Pinpoint the cell where the given text exists, returning its (X, Y) midpoint coordinate. 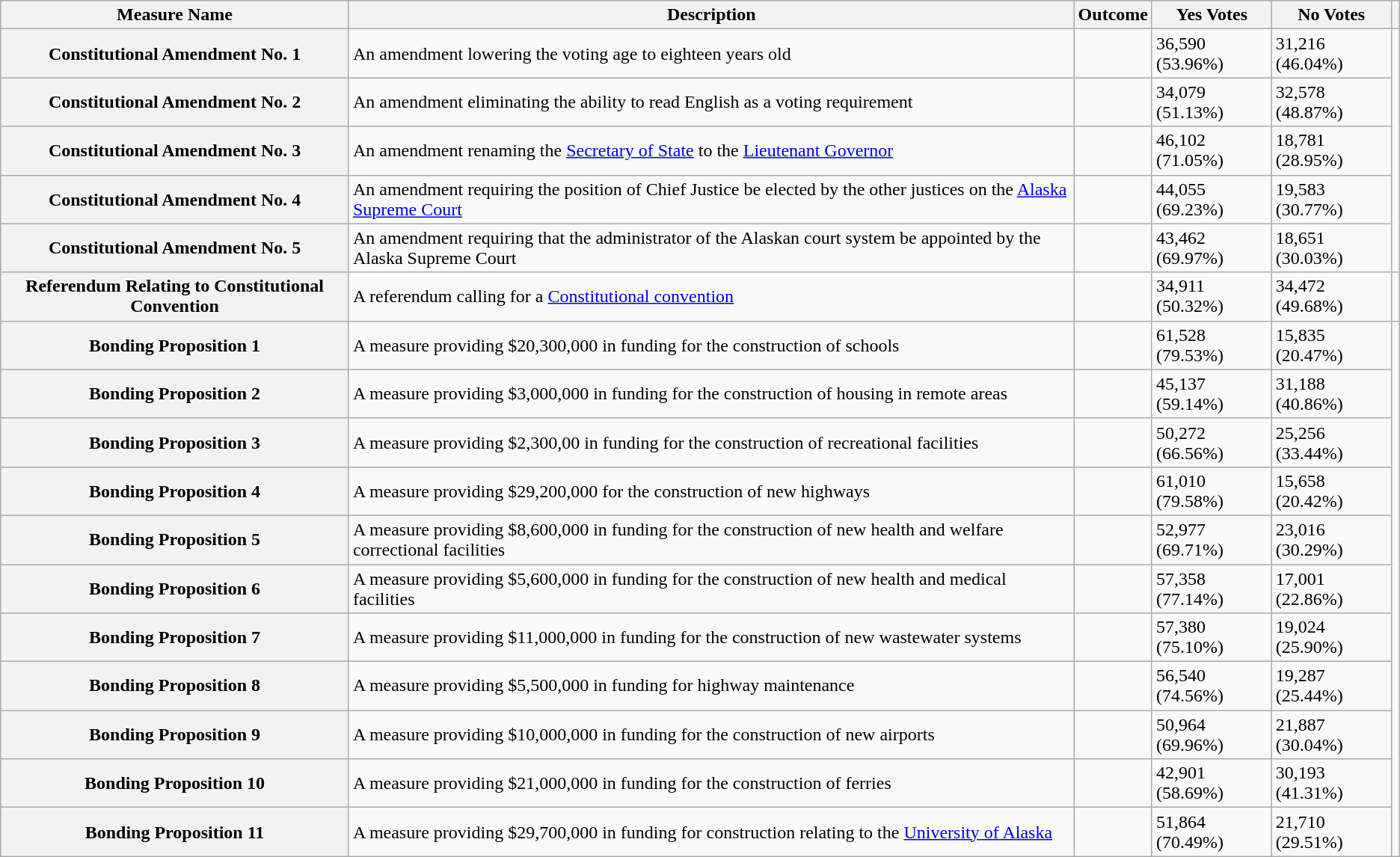
Constitutional Amendment No. 4 (175, 199)
A measure providing $8,600,000 in funding for the construction of new health and welfare correctional facilities (711, 540)
An amendment eliminating the ability to read English as a voting requirement (711, 102)
Bonding Proposition 11 (175, 832)
Constitutional Amendment No. 5 (175, 248)
Bonding Proposition 2 (175, 393)
Bonding Proposition 1 (175, 345)
Bonding Proposition 3 (175, 443)
52,977 (69.71%) (1212, 540)
34,911 (50.32%) (1212, 296)
A measure providing $3,000,000 in funding for the construction of housing in remote areas (711, 393)
A measure providing $2,300,00 in funding for the construction of recreational facilities (711, 443)
23,016 (30.29%) (1331, 540)
Measure Name (175, 15)
Constitutional Amendment No. 3 (175, 151)
An amendment requiring that the administrator of the Alaskan court system be appointed by the Alaska Supreme Court (711, 248)
44,055 (69.23%) (1212, 199)
57,380 (75.10%) (1212, 637)
Constitutional Amendment No. 2 (175, 102)
Bonding Proposition 6 (175, 588)
A measure providing $11,000,000 in funding for the construction of new wastewater systems (711, 637)
30,193 (41.31%) (1331, 784)
Bonding Proposition 4 (175, 491)
19,583 (30.77%) (1331, 199)
Description (711, 15)
Outcome (1113, 15)
Yes Votes (1212, 15)
61,528 (79.53%) (1212, 345)
45,137 (59.14%) (1212, 393)
50,964 (69.96%) (1212, 734)
36,590 (53.96%) (1212, 54)
A measure providing $21,000,000 in funding for the construction of ferries (711, 784)
17,001 (22.86%) (1331, 588)
Constitutional Amendment No. 1 (175, 54)
19,024 (25.90%) (1331, 637)
15,835 (20.47%) (1331, 345)
31,216 (46.04%) (1331, 54)
A measure providing $29,200,000 for the construction of new highways (711, 491)
43,462 (69.97%) (1212, 248)
An amendment lowering the voting age to eighteen years old (711, 54)
46,102 (71.05%) (1212, 151)
Referendum Relating to Constitutional Convention (175, 296)
A referendum calling for a Constitutional convention (711, 296)
34,472 (49.68%) (1331, 296)
A measure providing $5,600,000 in funding for the construction of new health and medical facilities (711, 588)
56,540 (74.56%) (1212, 686)
32,578 (48.87%) (1331, 102)
25,256 (33.44%) (1331, 443)
A measure providing $5,500,000 in funding for highway maintenance (711, 686)
51,864 (70.49%) (1212, 832)
21,887 (30.04%) (1331, 734)
An amendment requiring the position of Chief Justice be elected by the other justices on the Alaska Supreme Court (711, 199)
19,287 (25.44%) (1331, 686)
61,010 (79.58%) (1212, 491)
42,901 (58.69%) (1212, 784)
21,710 (29.51%) (1331, 832)
50,272 (66.56%) (1212, 443)
18,781 (28.95%) (1331, 151)
An amendment renaming the Secretary of State to the Lieutenant Governor (711, 151)
Bonding Proposition 5 (175, 540)
Bonding Proposition 10 (175, 784)
Bonding Proposition 7 (175, 637)
Bonding Proposition 8 (175, 686)
18,651 (30.03%) (1331, 248)
34,079 (51.13%) (1212, 102)
31,188 (40.86%) (1331, 393)
No Votes (1331, 15)
Bonding Proposition 9 (175, 734)
A measure providing $29,700,000 in funding for construction relating to the University of Alaska (711, 832)
A measure providing $10,000,000 in funding for the construction of new airports (711, 734)
A measure providing $20,300,000 in funding for the construction of schools (711, 345)
57,358 (77.14%) (1212, 588)
15,658 (20.42%) (1331, 491)
